Pinpoint the cell where the given text exists, returning its [X, Y] midpoint coordinate. 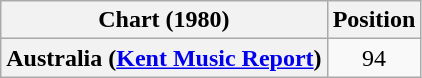
Chart (1980) [164, 20]
Australia (Kent Music Report) [164, 58]
94 [374, 58]
Position [374, 20]
